Search for the cell housing the specified text and yield its [x, y] center coordinate. 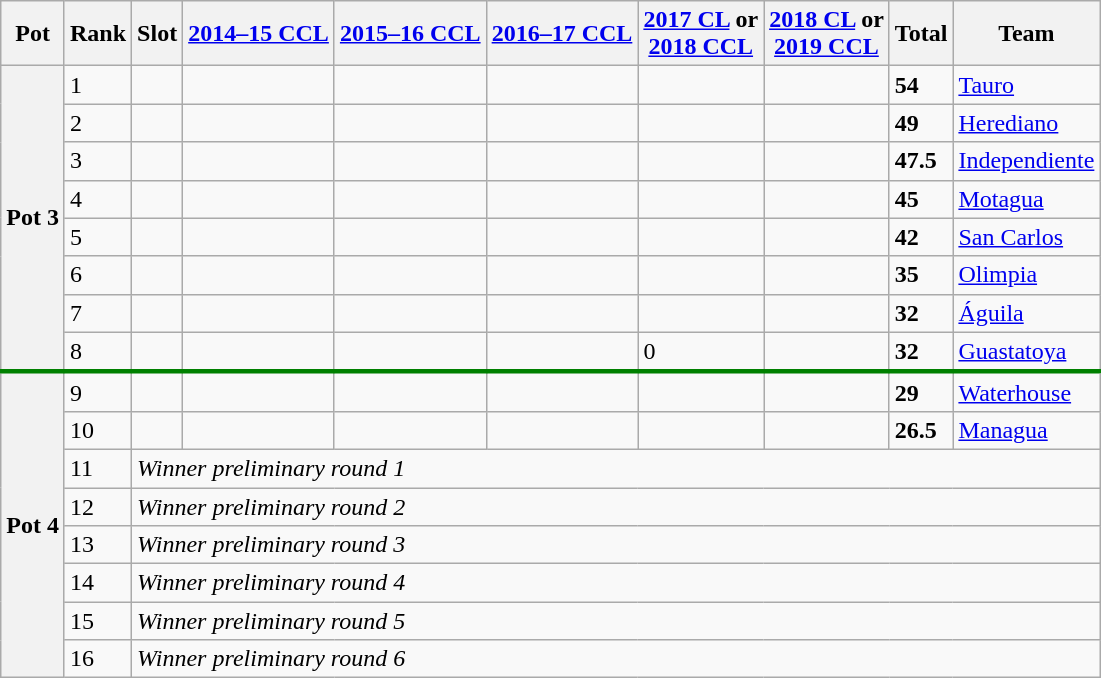
42 [921, 237]
26.5 [921, 430]
Motagua [1026, 199]
2015–16 CCL [410, 34]
Slot [158, 34]
Pot 3 [33, 219]
8 [98, 352]
2018 CL or2019 CCL [827, 34]
15 [98, 621]
Rank [98, 34]
35 [921, 275]
Winner preliminary round 5 [616, 621]
47.5 [921, 161]
Total [921, 34]
13 [98, 545]
Winner preliminary round 3 [616, 545]
Winner preliminary round 6 [616, 659]
7 [98, 313]
Winner preliminary round 4 [616, 583]
29 [921, 392]
14 [98, 583]
16 [98, 659]
2014–15 CCL [259, 34]
0 [701, 352]
Managua [1026, 430]
2017 CL or2018 CCL [701, 34]
Independiente [1026, 161]
Waterhouse [1026, 392]
Herediano [1026, 123]
11 [98, 468]
10 [98, 430]
5 [98, 237]
Olimpia [1026, 275]
12 [98, 507]
2016–17 CCL [562, 34]
Winner preliminary round 2 [616, 507]
Guastatoya [1026, 352]
4 [98, 199]
2 [98, 123]
San Carlos [1026, 237]
54 [921, 85]
Tauro [1026, 85]
Pot 4 [33, 525]
3 [98, 161]
45 [921, 199]
9 [98, 392]
1 [98, 85]
49 [921, 123]
Team [1026, 34]
6 [98, 275]
Pot [33, 34]
Winner preliminary round 1 [616, 468]
Águila [1026, 313]
